Extract the [X, Y] coordinate from the center of the cell holding the provided text.  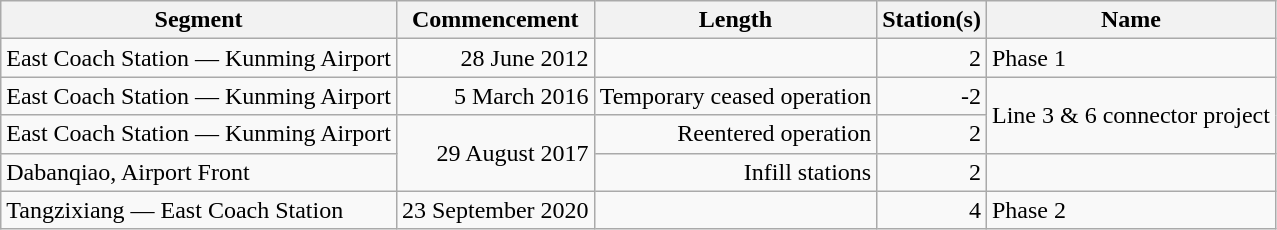
Infill stations [736, 172]
4 [932, 210]
Dabanqiao, Airport Front [199, 172]
Phase 1 [1130, 58]
Station(s) [932, 20]
Commencement [495, 20]
Tangzixiang — East Coach Station [199, 210]
Length [736, 20]
23 September 2020 [495, 210]
Reentered operation [736, 134]
Phase 2 [1130, 210]
-2 [932, 96]
Name [1130, 20]
Segment [199, 20]
5 March 2016 [495, 96]
Line 3 & 6 connector project [1130, 115]
28 June 2012 [495, 58]
29 August 2017 [495, 153]
Temporary ceased operation [736, 96]
